Find where the given text appears and provide that cell's center as [x, y] coordinate. 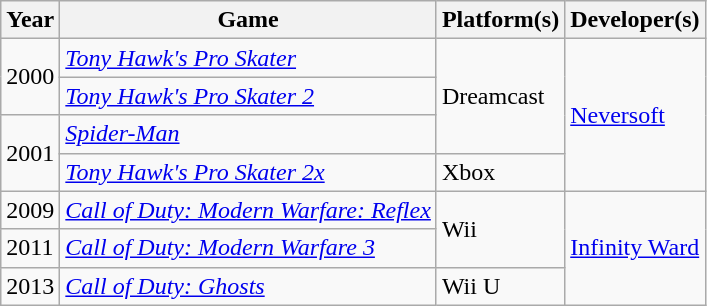
Tony Hawk's Pro Skater 2x [248, 172]
Wii [500, 229]
Infinity Ward [635, 248]
Spider-Man [248, 134]
2009 [30, 210]
2001 [30, 153]
Call of Duty: Modern Warfare: Reflex [248, 210]
Dreamcast [500, 96]
2013 [30, 286]
Tony Hawk's Pro Skater 2 [248, 96]
2000 [30, 77]
Year [30, 20]
Xbox [500, 172]
2011 [30, 248]
Game [248, 20]
Developer(s) [635, 20]
Call of Duty: Modern Warfare 3 [248, 248]
Tony Hawk's Pro Skater [248, 58]
Platform(s) [500, 20]
Neversoft [635, 115]
Call of Duty: Ghosts [248, 286]
Wii U [500, 286]
